From the cell containing the given text, extract its center point as (X, Y) coordinate. 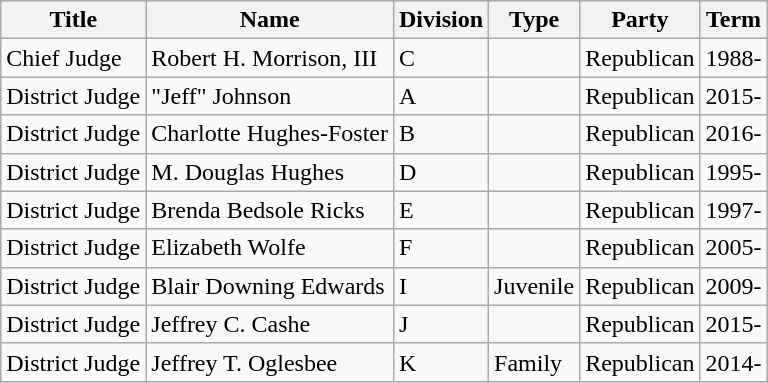
K (440, 362)
Title (74, 20)
F (440, 248)
Jeffrey T. Oglesbee (270, 362)
I (440, 286)
1988- (734, 58)
C (440, 58)
Division (440, 20)
2014- (734, 362)
E (440, 210)
1995- (734, 172)
Type (534, 20)
2009- (734, 286)
M. Douglas Hughes (270, 172)
Party (640, 20)
Juvenile (534, 286)
D (440, 172)
Term (734, 20)
2005- (734, 248)
Brenda Bedsole Ricks (270, 210)
J (440, 324)
Robert H. Morrison, III (270, 58)
2016- (734, 134)
Family (534, 362)
"Jeff" Johnson (270, 96)
Jeffrey C. Cashe (270, 324)
1997- (734, 210)
Name (270, 20)
Charlotte Hughes-Foster (270, 134)
B (440, 134)
Elizabeth Wolfe (270, 248)
Blair Downing Edwards (270, 286)
Chief Judge (74, 58)
A (440, 96)
